Return (x, y) of the center of cell containing provided text 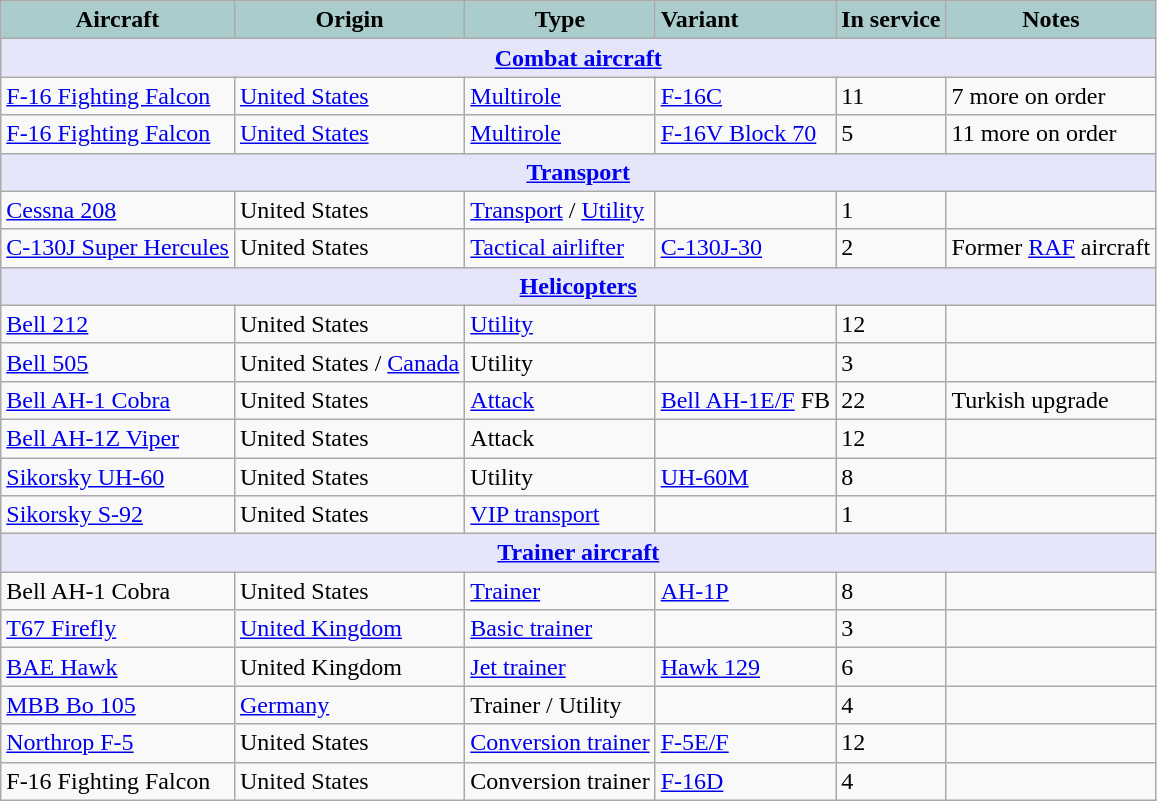
United States / Canada (349, 362)
Trainer (560, 591)
BAE Hawk (118, 667)
Variant (745, 20)
Jet trainer (560, 667)
C-130J Super Hercules (118, 248)
5 (891, 134)
Cessna 208 (118, 210)
UH-60M (745, 477)
Transport / Utility (560, 210)
Bell AH-1Z Viper (118, 438)
Type (560, 20)
VIP transport (560, 515)
F-5E/F (745, 743)
Hawk 129 (745, 667)
2 (891, 248)
Tactical airlifter (560, 248)
Germany (349, 705)
Notes (1051, 20)
Origin (349, 20)
Combat aircraft (578, 58)
F-16D (745, 781)
Sikorsky S-92 (118, 515)
F-16V Block 70 (745, 134)
Sikorsky UH-60 (118, 477)
11 (891, 96)
Aircraft (118, 20)
Trainer / Utility (560, 705)
22 (891, 400)
7 more on order (1051, 96)
AH-1P (745, 591)
In service (891, 20)
F-16C (745, 96)
MBB Bo 105 (118, 705)
T67 Firefly (118, 629)
Helicopters (578, 286)
Bell 505 (118, 362)
Trainer aircraft (578, 553)
Bell 212 (118, 324)
Bell AH-1E/F FB (745, 400)
Basic trainer (560, 629)
Northrop F-5 (118, 743)
Turkish upgrade (1051, 400)
C-130J-30 (745, 248)
11 more on order (1051, 134)
Transport (578, 172)
6 (891, 667)
Former RAF aircraft (1051, 248)
